For the text-containing cell, return its midpoint in (x, y) coordinate format. 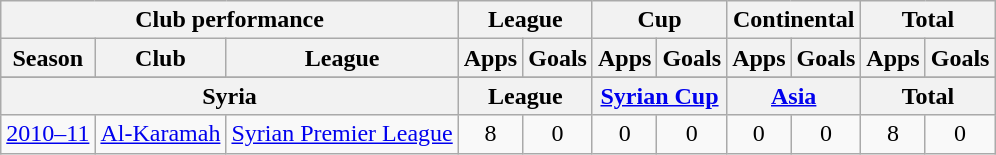
Club performance (230, 20)
Continental (794, 20)
Syrian Premier League (342, 134)
Asia (794, 96)
Syria (230, 96)
Season (48, 58)
Cup (659, 20)
Syrian Cup (659, 96)
Club (160, 58)
2010–11 (48, 134)
Al-Karamah (160, 134)
